Determine the [x, y] coordinate at the center of the cell enclosing the given text.  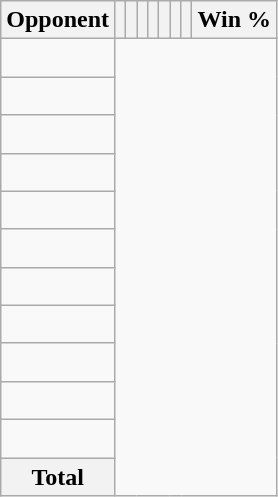
Total [58, 477]
Opponent [58, 20]
Win % [234, 20]
